Capture the cell that displays the provided text and extract its [X, Y] central coordinate. 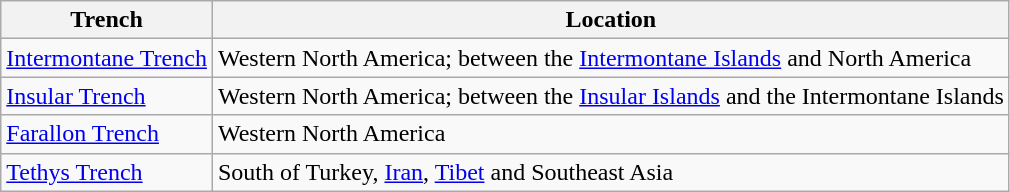
Tethys Trench [107, 172]
South of Turkey, Iran, Tibet and Southeast Asia [610, 172]
Intermontane Trench [107, 58]
Location [610, 20]
Insular Trench [107, 96]
Farallon Trench [107, 134]
Western North America [610, 134]
Trench [107, 20]
Western North America; between the Insular Islands and the Intermontane Islands [610, 96]
Western North America; between the Intermontane Islands and North America [610, 58]
